Return the [x, y] coordinate for the center point of the cell that contains the specified text.  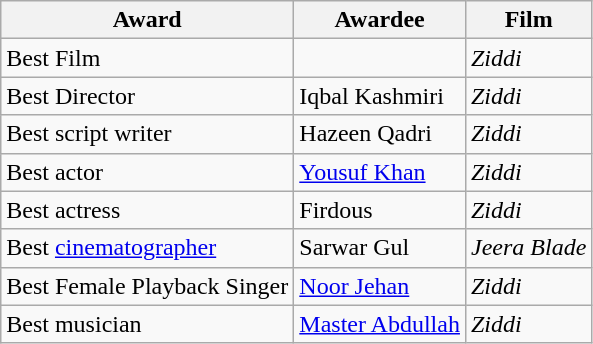
Jeera Blade [528, 248]
Best cinematographer [148, 248]
Best Film [148, 58]
Best Director [148, 96]
Noor Jehan [380, 286]
Best Female Playback Singer [148, 286]
Best actor [148, 172]
Master Abdullah [380, 324]
Best musician [148, 324]
Awardee [380, 20]
Hazeen Qadri [380, 134]
Firdous [380, 210]
Iqbal Kashmiri [380, 96]
Sarwar Gul [380, 248]
Best actress [148, 210]
Yousuf Khan [380, 172]
Best script writer [148, 134]
Award [148, 20]
Film [528, 20]
